Return [X, Y] of the center of cell containing provided text 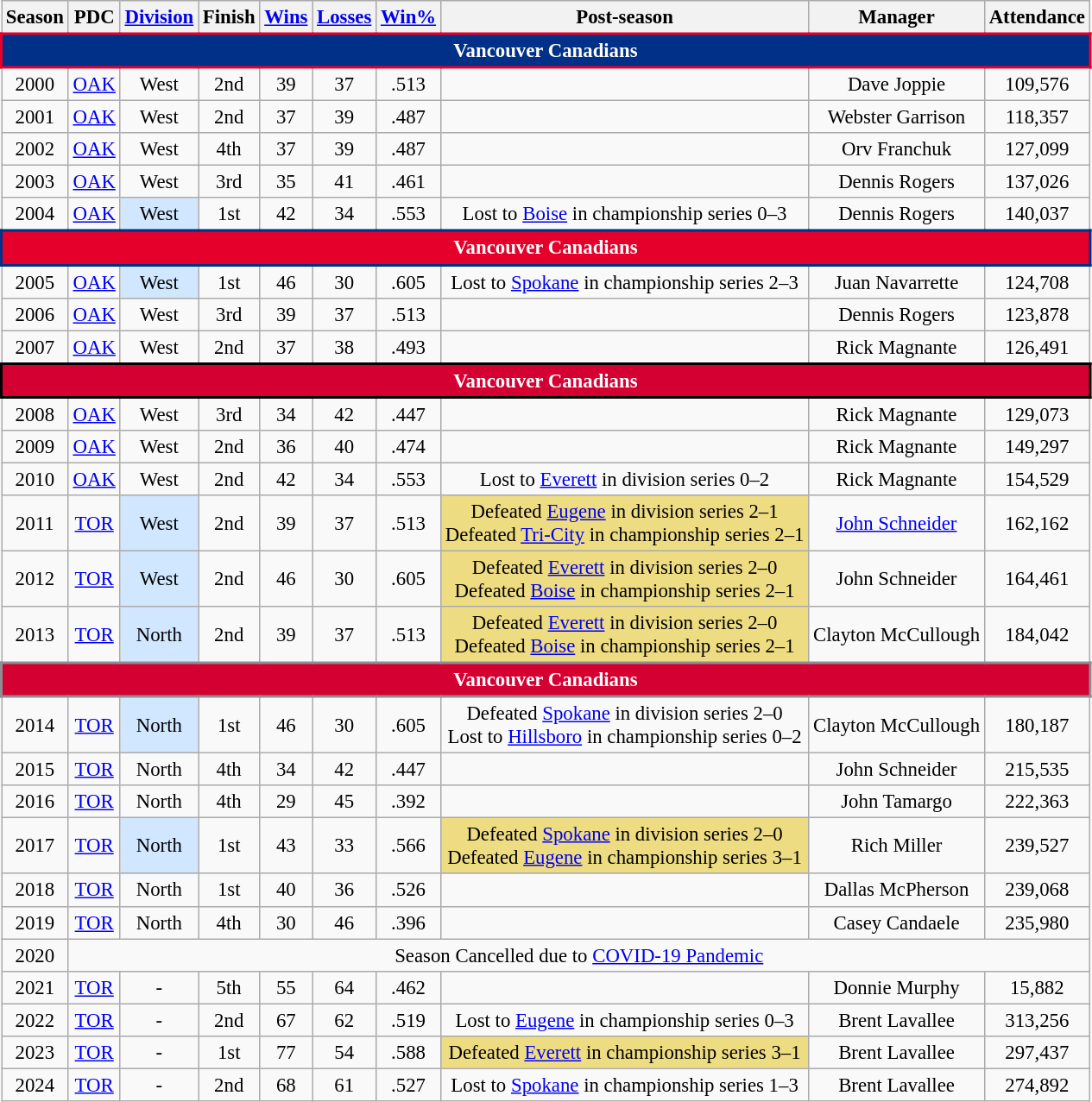
2003 [35, 182]
Lost to Spokane in championship series 2–3 [624, 281]
2020 [35, 955]
2008 [35, 413]
Dallas McPherson [897, 891]
2014 [35, 725]
29 [287, 802]
Defeated Eugene in division series 2–1 Defeated Tri-City in championship series 2–1 [624, 523]
239,527 [1037, 846]
Dave Joppie [897, 84]
2009 [35, 447]
129,073 [1037, 413]
2001 [35, 117]
Orv Franchuk [897, 149]
222,363 [1037, 802]
2011 [35, 523]
Rich Miller [897, 846]
123,878 [1037, 314]
54 [344, 1053]
15,882 [1037, 987]
180,187 [1037, 725]
149,297 [1037, 447]
Lost to Spokane in championship series 1–3 [624, 1085]
43 [287, 846]
Defeated Everett in championship series 3–1 [624, 1053]
77 [287, 1053]
.493 [409, 347]
Finish [230, 17]
Defeated Spokane in division series 2–0Lost to Hillsboro in championship series 0–2 [624, 725]
.392 [409, 802]
2000 [35, 84]
2019 [35, 923]
35 [287, 182]
.396 [409, 923]
297,437 [1037, 1053]
162,162 [1037, 523]
.588 [409, 1053]
2024 [35, 1085]
38 [344, 347]
2004 [35, 215]
33 [344, 846]
Juan Navarrette [897, 281]
Manager [897, 17]
Season [35, 17]
137,026 [1037, 182]
68 [287, 1085]
2002 [35, 149]
.519 [409, 1020]
John Tamargo [897, 802]
Season Cancelled due to COVID-19 Pandemic [578, 955]
2017 [35, 846]
2005 [35, 281]
Win% [409, 17]
Post-season [624, 17]
2023 [35, 1053]
Defeated Spokane in division series 2–0Defeated Eugene in championship series 3–1 [624, 846]
.461 [409, 182]
Wins [287, 17]
2012 [35, 578]
2006 [35, 314]
Casey Candaele [897, 923]
215,535 [1037, 770]
.526 [409, 891]
Webster Garrison [897, 117]
164,461 [1037, 578]
5th [230, 987]
Attendance [1037, 17]
61 [344, 1085]
2013 [35, 635]
41 [344, 182]
154,529 [1037, 479]
67 [287, 1020]
109,576 [1037, 84]
.527 [409, 1085]
.474 [409, 447]
Losses [344, 17]
62 [344, 1020]
55 [287, 987]
235,980 [1037, 923]
Donnie Murphy [897, 987]
313,256 [1037, 1020]
127,099 [1037, 149]
2022 [35, 1020]
Lost to Everett in division series 0–2 [624, 479]
2016 [35, 802]
124,708 [1037, 281]
Division [159, 17]
118,357 [1037, 117]
2021 [35, 987]
274,892 [1037, 1085]
.566 [409, 846]
64 [344, 987]
Lost to Eugene in championship series 0–3 [624, 1020]
126,491 [1037, 347]
140,037 [1037, 215]
PDC [94, 17]
184,042 [1037, 635]
2018 [35, 891]
2007 [35, 347]
Lost to Boise in championship series 0–3 [624, 215]
.462 [409, 987]
2015 [35, 770]
239,068 [1037, 891]
2010 [35, 479]
45 [344, 802]
